Determine the (X, Y) coordinate at the center of the cell enclosing the given text.  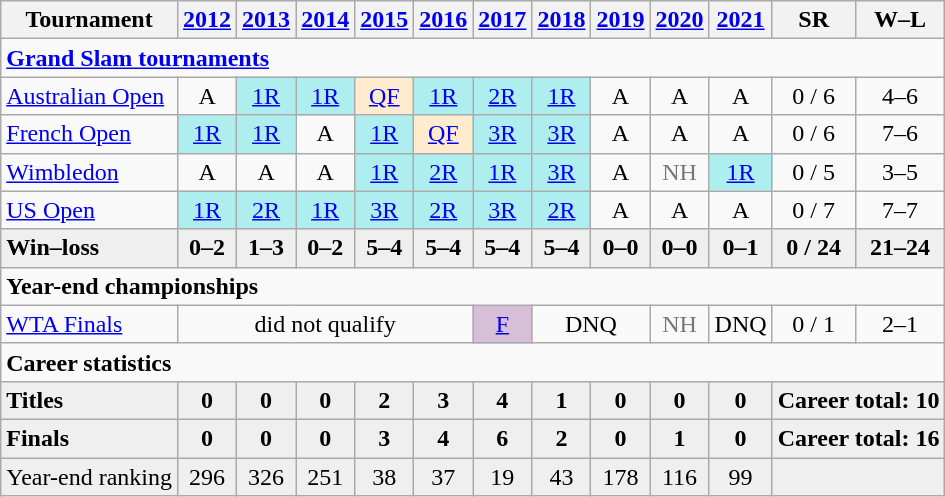
0 / 1 (814, 324)
296 (208, 477)
2019 (620, 20)
Wimbledon (90, 172)
SR (814, 20)
6 (502, 438)
43 (562, 477)
326 (266, 477)
Career statistics (473, 362)
WTA Finals (90, 324)
2017 (502, 20)
2–1 (900, 324)
2012 (208, 20)
Year-end ranking (90, 477)
2015 (384, 20)
116 (680, 477)
2020 (680, 20)
Titles (90, 400)
0 / 7 (814, 210)
2021 (740, 20)
F (502, 324)
38 (384, 477)
2018 (562, 20)
Year-end championships (473, 286)
Career total: 16 (858, 438)
0–1 (740, 248)
2014 (326, 20)
3–5 (900, 172)
37 (444, 477)
251 (326, 477)
French Open (90, 134)
21–24 (900, 248)
1–3 (266, 248)
7–6 (900, 134)
19 (502, 477)
4–6 (900, 96)
Grand Slam tournaments (473, 58)
178 (620, 477)
0 / 5 (814, 172)
Career total: 10 (858, 400)
99 (740, 477)
W–L (900, 20)
7–7 (900, 210)
Finals (90, 438)
2013 (266, 20)
0 / 24 (814, 248)
Australian Open (90, 96)
US Open (90, 210)
2016 (444, 20)
Win–loss (90, 248)
Tournament (90, 20)
did not qualify (326, 324)
